Capture the cell that displays the provided text and extract its [X, Y] central coordinate. 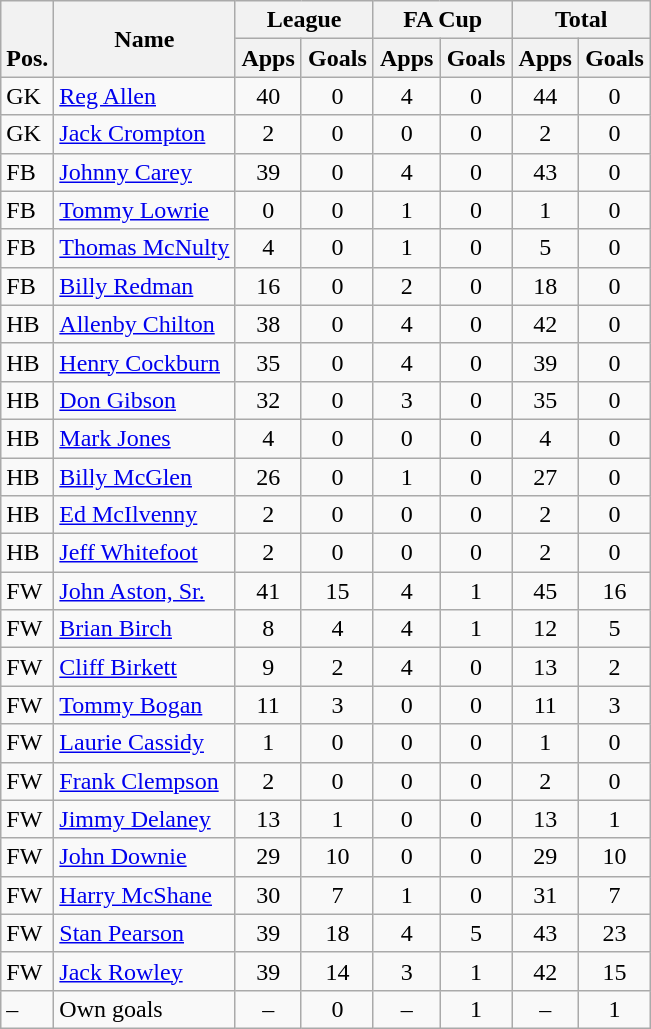
Reg Allen [144, 96]
14 [337, 971]
Own goals [144, 1009]
32 [268, 400]
Stan Pearson [144, 933]
Jeff Whitefoot [144, 553]
40 [268, 96]
Frank Clempson [144, 781]
Tommy Lowrie [144, 210]
Cliff Birkett [144, 667]
Billy McGlen [144, 477]
41 [268, 591]
12 [546, 629]
Mark Jones [144, 438]
Harry McShane [144, 895]
38 [268, 324]
John Aston, Sr. [144, 591]
9 [268, 667]
League [304, 20]
45 [546, 591]
23 [615, 933]
30 [268, 895]
FA Cup [442, 20]
Billy Redman [144, 286]
Johnny Carey [144, 172]
27 [546, 477]
Allenby Chilton [144, 324]
Jimmy Delaney [144, 819]
44 [546, 96]
8 [268, 629]
Jack Rowley [144, 971]
Thomas McNulty [144, 248]
Jack Crompton [144, 134]
Ed McIlvenny [144, 515]
Brian Birch [144, 629]
Laurie Cassidy [144, 743]
26 [268, 477]
Don Gibson [144, 400]
31 [546, 895]
Tommy Bogan [144, 705]
John Downie [144, 857]
Total [582, 20]
Pos. [28, 39]
Name [144, 39]
Henry Cockburn [144, 362]
